Detect which cell encompasses the target text, then output its (x, y) center coordinate. 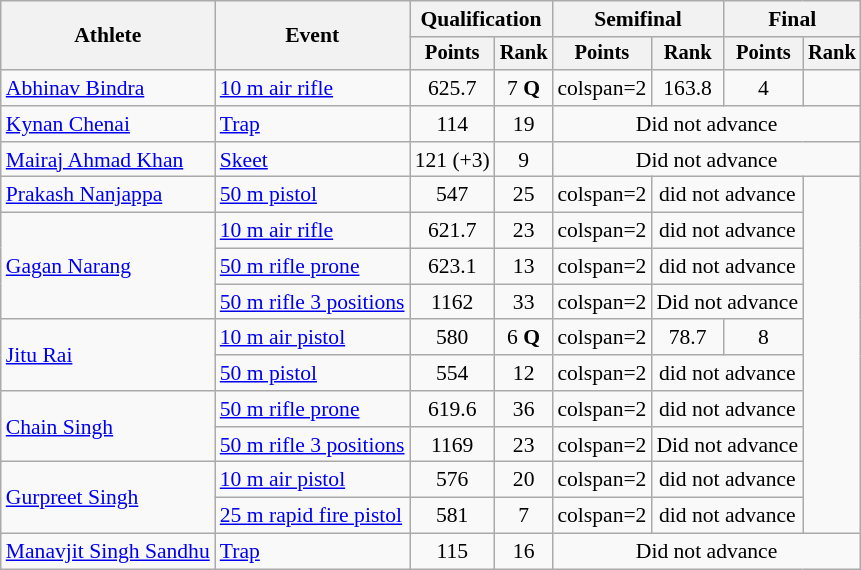
Semifinal (638, 19)
12 (524, 373)
19 (524, 124)
25 (524, 195)
33 (524, 302)
Abhinav Bindra (108, 88)
1169 (452, 445)
Kynan Chenai (108, 124)
623.1 (452, 267)
Chain Singh (108, 426)
20 (524, 480)
114 (452, 124)
163.8 (687, 88)
Athlete (108, 36)
625.7 (452, 88)
Jitu Rai (108, 356)
115 (452, 552)
9 (524, 160)
121 (+3) (452, 160)
621.7 (452, 231)
16 (524, 552)
Qualification (482, 19)
580 (452, 338)
36 (524, 409)
Manavjit Singh Sandhu (108, 552)
Gagan Narang (108, 266)
619.6 (452, 409)
25 m rapid fire pistol (312, 516)
554 (452, 373)
6 Q (524, 338)
1162 (452, 302)
581 (452, 516)
547 (452, 195)
13 (524, 267)
8 (764, 338)
Gurpreet Singh (108, 498)
78.7 (687, 338)
Final (792, 19)
4 (764, 88)
Prakash Nanjappa (108, 195)
576 (452, 480)
Skeet (312, 160)
Mairaj Ahmad Khan (108, 160)
7 Q (524, 88)
Event (312, 36)
7 (524, 516)
